Extract the (x, y) coordinate from the center of the cell holding the provided text.  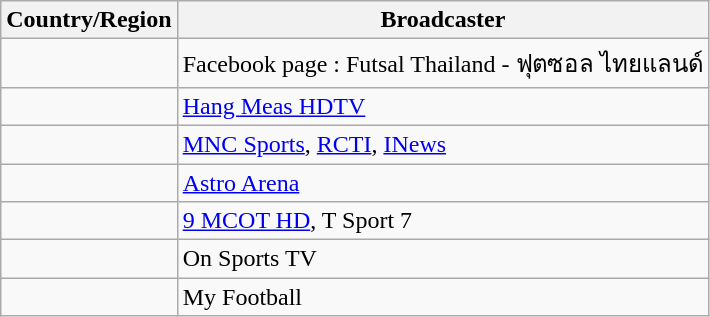
Astro Arena (442, 183)
Hang Meas HDTV (442, 106)
9 MCOT HD, T Sport 7 (442, 221)
Broadcaster (442, 20)
My Football (442, 297)
MNC Sports, RCTI, INews (442, 144)
Facebook page : Futsal Thailand - ฟุตซอล ไทยแลนด์ (442, 64)
Country/Region (89, 20)
On Sports TV (442, 259)
